Return the (x, y) coordinate for the center point of the cell that contains the specified text.  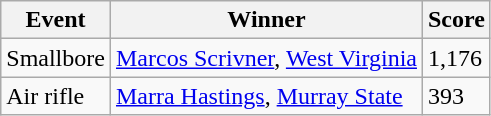
Marcos Scrivner, West Virginia (266, 58)
Smallbore (56, 58)
Event (56, 20)
393 (456, 96)
1,176 (456, 58)
Winner (266, 20)
Air rifle (56, 96)
Score (456, 20)
Marra Hastings, Murray State (266, 96)
